Identify which cell holds the provided text, then report its (x, y) central coordinate. 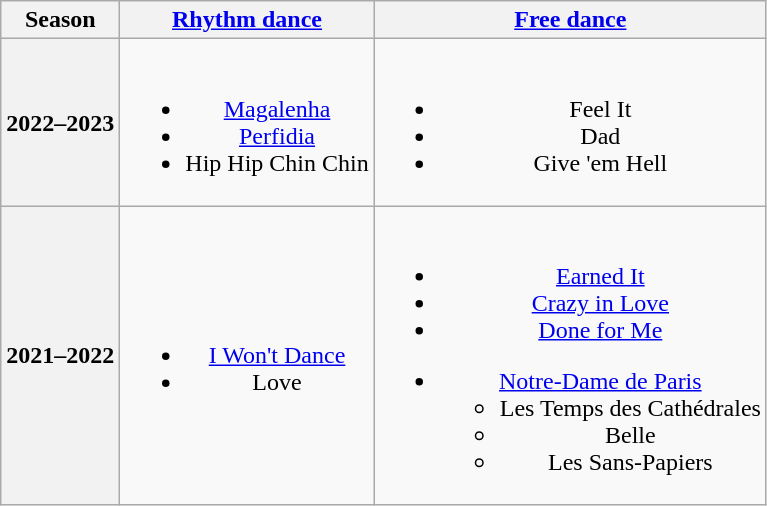
Season (60, 20)
Earned It Crazy in Love Done for Me Notre-Dame de Paris Les Temps des Cathédrales Belle Les Sans-Papiers (570, 356)
2022–2023 (60, 122)
Magalenha Perfidia Hip Hip Chin Chin (247, 122)
Rhythm dance (247, 20)
Feel It Dad Give 'em Hell (570, 122)
2021–2022 (60, 356)
Free dance (570, 20)
I Won't Dance Love (247, 356)
